Extract the [x, y] coordinate from the center of the cell holding the provided text.  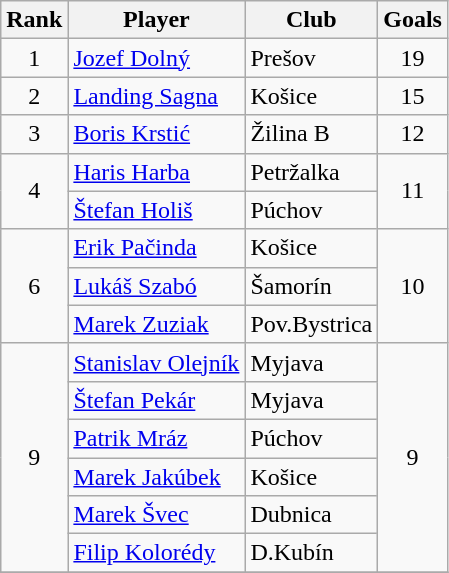
Marek Zuziak [156, 324]
2 [34, 96]
Club [312, 20]
Jozef Dolný [156, 58]
Patrik Mráz [156, 438]
Stanislav Olejník [156, 362]
Lukáš Szabó [156, 286]
15 [413, 96]
Dubnica [312, 515]
Petržalka [312, 172]
Landing Sagna [156, 96]
11 [413, 191]
3 [34, 134]
Štefan Pekár [156, 400]
Žilina B [312, 134]
Boris Krstić [156, 134]
Filip Kolorédy [156, 553]
Prešov [312, 58]
Šamorín [312, 286]
Haris Harba [156, 172]
Marek Jakúbek [156, 477]
Štefan Holiš [156, 210]
19 [413, 58]
10 [413, 286]
4 [34, 191]
Marek Švec [156, 515]
1 [34, 58]
12 [413, 134]
6 [34, 286]
D.Kubín [312, 553]
Rank [34, 20]
Pov.Bystrica [312, 324]
Goals [413, 20]
Player [156, 20]
Erik Pačinda [156, 248]
